Locate the cell with the specified text and output its (X, Y) center coordinate. 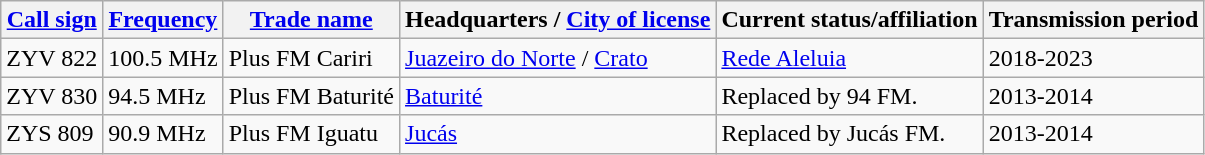
Frequency (163, 20)
Trade name (311, 20)
ZYS 809 (52, 134)
Rede Aleluia (850, 58)
Juazeiro do Norte / Crato (558, 58)
Headquarters / City of license (558, 20)
Replaced by 94 FM. (850, 96)
Transmission period (1094, 20)
Plus FM Iguatu (311, 134)
Plus FM Baturité (311, 96)
ZYV 830 (52, 96)
2018-2023 (1094, 58)
Plus FM Cariri (311, 58)
94.5 MHz (163, 96)
Current status/affiliation (850, 20)
Baturité (558, 96)
Call sign (52, 20)
Jucás (558, 134)
Replaced by Jucás FM. (850, 134)
ZYV 822 (52, 58)
100.5 MHz (163, 58)
90.9 MHz (163, 134)
